From the cell containing the given text, extract its center point as (x, y) coordinate. 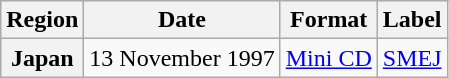
13 November 1997 (182, 58)
Mini CD (328, 58)
Format (328, 20)
SMEJ (412, 58)
Japan (42, 58)
Region (42, 20)
Date (182, 20)
Label (412, 20)
